Detect which cell encompasses the target text, then output its (X, Y) center coordinate. 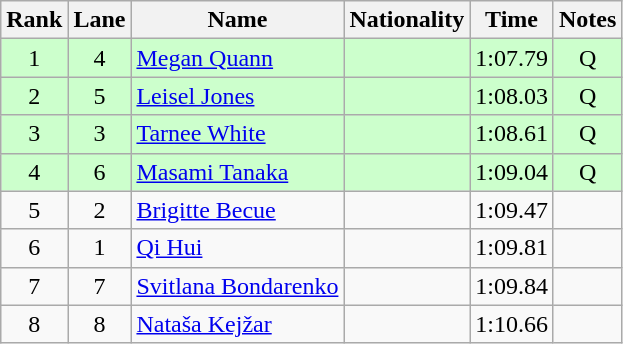
Svitlana Bondarenko (238, 286)
1:10.66 (512, 324)
Brigitte Becue (238, 210)
Lane (100, 20)
1:07.79 (512, 58)
1:09.04 (512, 172)
Leisel Jones (238, 96)
Megan Quann (238, 58)
1:08.03 (512, 96)
Nataša Kejžar (238, 324)
Name (238, 20)
Time (512, 20)
Notes (587, 20)
1:09.81 (512, 248)
Qi Hui (238, 248)
1:09.84 (512, 286)
Nationality (407, 20)
Masami Tanaka (238, 172)
1:09.47 (512, 210)
Tarnee White (238, 134)
1:08.61 (512, 134)
Rank (34, 20)
